Output the [X, Y] coordinate of the center of the cell containing the given text.  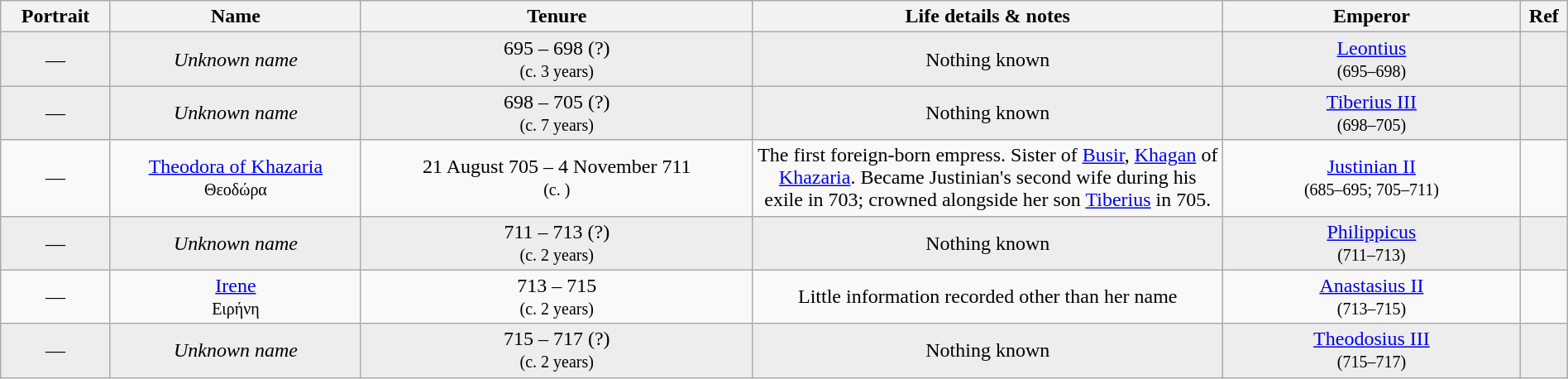
Name [235, 17]
Portrait [56, 17]
Philippicus(711–713) [1371, 243]
Leontius(695–698) [1371, 60]
Theodosius III(715–717) [1371, 351]
Ref [1543, 17]
Little information recorded other than her name [987, 296]
Justinian II(685–695; 705–711) [1371, 178]
711 – 713 (?)(c. 2 years) [557, 243]
713 – 715(c. 2 years) [557, 296]
Theodora of KhazariaΘεοδώρα [235, 178]
Life details & notes [987, 17]
715 – 717 (?)(c. 2 years) [557, 351]
Emperor [1371, 17]
Tenure [557, 17]
21 August 705 – 4 November 711(c. ) [557, 178]
IreneΕιρήνη [235, 296]
Anastasius II(713–715) [1371, 296]
695 – 698 (?)(c. 3 years) [557, 60]
698 – 705 (?)(c. 7 years) [557, 113]
Tiberius III(698–705) [1371, 113]
